Return the (x, y) coordinate for the center point of the cell that contains the specified text.  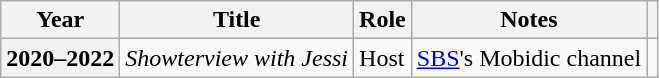
Role (383, 20)
Year (60, 20)
Notes (528, 20)
2020–2022 (60, 58)
Host (383, 58)
Title (237, 20)
Showterview with Jessi (237, 58)
SBS's Mobidic channel (528, 58)
